Output the (x, y) coordinate of the center of the cell containing the given text.  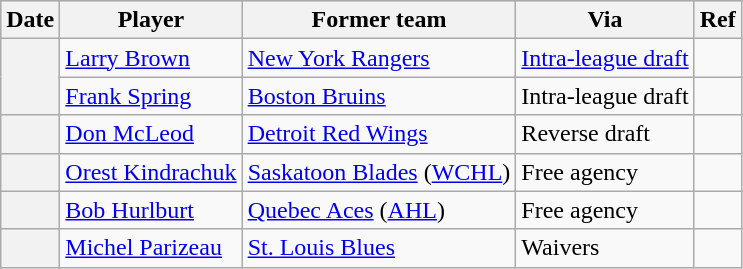
Quebec Aces (AHL) (379, 210)
Larry Brown (151, 58)
Orest Kindrachuk (151, 172)
Ref (718, 20)
Player (151, 20)
Don McLeod (151, 134)
Reverse draft (605, 134)
Michel Parizeau (151, 248)
Saskatoon Blades (WCHL) (379, 172)
Former team (379, 20)
Detroit Red Wings (379, 134)
Waivers (605, 248)
Frank Spring (151, 96)
St. Louis Blues (379, 248)
Boston Bruins (379, 96)
New York Rangers (379, 58)
Via (605, 20)
Bob Hurlburt (151, 210)
Date (30, 20)
